For the text-containing cell, return its midpoint in [x, y] coordinate format. 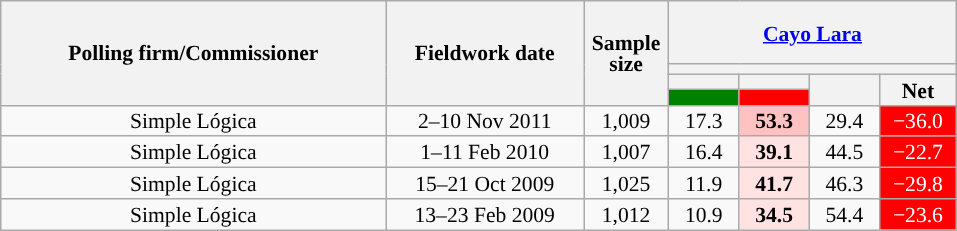
29.4 [844, 120]
2–10 Nov 2011 [485, 120]
46.3 [844, 184]
1,007 [626, 152]
Cayo Lara [813, 32]
53.3 [774, 120]
1–11 Feb 2010 [485, 152]
44.5 [844, 152]
1,025 [626, 184]
Polling firm/Commissioner [194, 53]
13–23 Feb 2009 [485, 214]
34.5 [774, 214]
17.3 [704, 120]
10.9 [704, 214]
39.1 [774, 152]
Fieldwork date [485, 53]
11.9 [704, 184]
15–21 Oct 2009 [485, 184]
16.4 [704, 152]
1,012 [626, 214]
Sample size [626, 53]
−22.7 [918, 152]
−29.8 [918, 184]
−36.0 [918, 120]
−23.6 [918, 214]
54.4 [844, 214]
41.7 [774, 184]
Net [918, 90]
1,009 [626, 120]
